Find where the given text appears and provide that cell's center as (x, y) coordinate. 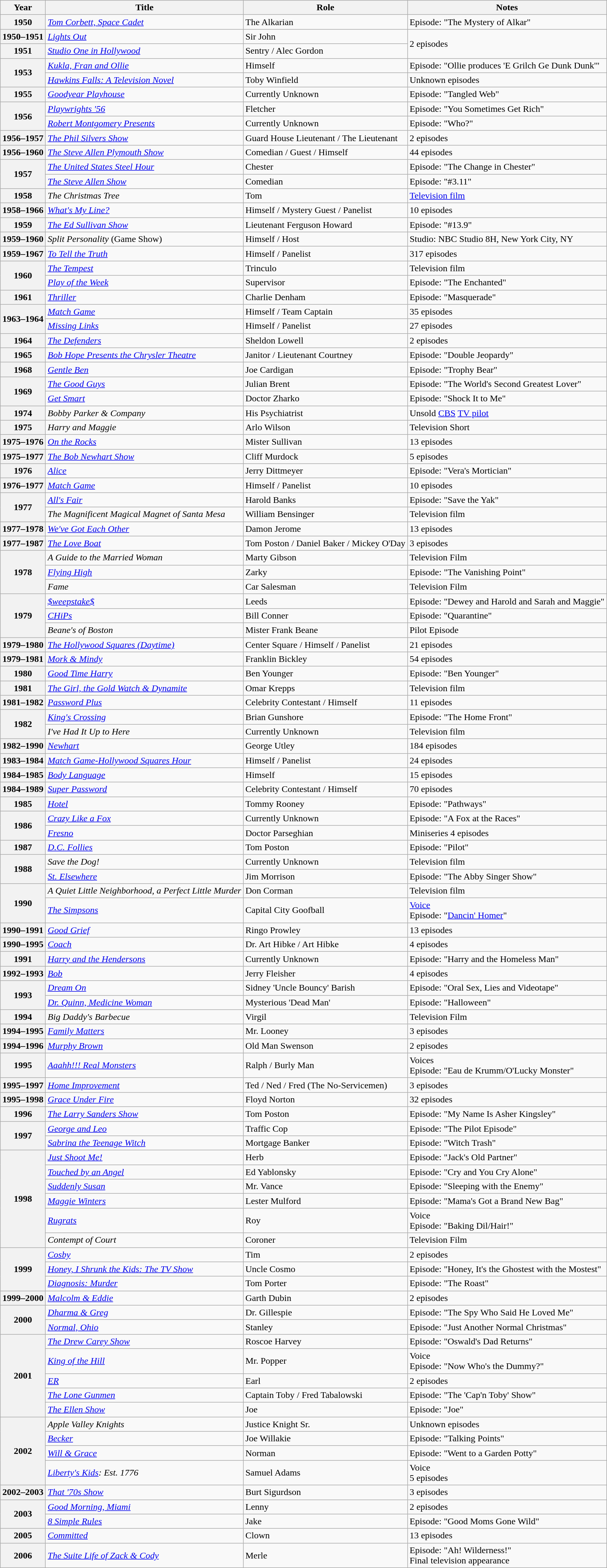
The Ed Sullivan Show (145, 225)
2003 (23, 1514)
Get Smart (145, 398)
1992–1993 (23, 973)
Password Plus (145, 703)
Garth Dubin (326, 1298)
Herb (326, 1158)
Episode: "The Enchanted" (507, 283)
Coroner (326, 1240)
Samuel Adams (326, 1473)
Split Personality (Game Show) (145, 239)
Sir John (326, 37)
Mr. Vance (326, 1186)
Episode: "Who?" (507, 123)
Harry and the Hendersons (145, 959)
Episode: "Oral Sex, Lies and Videotape" (507, 988)
Title (145, 8)
Episode: "The 'Cap'n Toby' Show" (507, 1395)
1977–1978 (23, 529)
Episode: "Quarantine" (507, 615)
Unsold CBS TV pilot (507, 413)
1988 (23, 869)
The Phil Silvers Show (145, 138)
11 episodes (507, 703)
1990 (23, 903)
Justice Knight Sr. (326, 1424)
Playwrights '56 (145, 109)
1990–1991 (23, 930)
Guard House Lieutenant / The Lieutenant (326, 138)
Hawkins Falls: A Television Novel (145, 80)
1994 (23, 1017)
1977 (23, 507)
The Good Guys (145, 384)
Joe (326, 1410)
Jerry Fleisher (326, 973)
Fame (145, 587)
Sheldon Lowell (326, 340)
1997 (23, 1136)
Episode: "Ah! Wilderness!"Final television appearance (507, 1555)
Missing Links (145, 326)
1995–1997 (23, 1085)
The Love Boat (145, 543)
1969 (23, 391)
Jerry Dittmeyer (326, 471)
Good Grief (145, 930)
Floyd Norton (326, 1099)
Sabrina the Teenage Witch (145, 1143)
Match Game-Hollywood Squares Hour (145, 760)
1995–1998 (23, 1099)
Maggie Winters (145, 1201)
That '70s Show (145, 1492)
Episode: "Honey, It's the Ghostest with the Mostest" (507, 1269)
Cosby (145, 1255)
Stanley (326, 1327)
Car Salesman (326, 587)
Chester (326, 167)
24 episodes (507, 760)
$weepstake$ (145, 601)
Dharma & Greg (145, 1312)
1955 (23, 94)
Bill Conner (326, 615)
Omar Krepps (326, 688)
Leeds (326, 601)
Episode: "You Sometimes Get Rich" (507, 109)
Toby Winfield (326, 80)
1998 (23, 1199)
1990–1995 (23, 945)
Liberty's Kids: Est. 1776 (145, 1473)
Big Daddy's Barbecue (145, 1017)
Episode: "Ollie produces 'E Grilch Ge Dunk Dunk'" (507, 65)
Tom Corbett, Space Cadet (145, 22)
Don Corman (326, 891)
Norman (326, 1453)
Episode: "Double Jeopardy" (507, 355)
1984–1985 (23, 775)
Lenny (326, 1507)
Mister Frank Beane (326, 630)
Save the Dog! (145, 862)
Episode: "A Fox at the Races" (507, 818)
Himself / Mystery Guest / Panelist (326, 210)
Merle (326, 1555)
The Ellen Show (145, 1410)
Center Square / Himself / Panelist (326, 645)
Murphy Brown (145, 1046)
Episode: "#3.11" (507, 181)
1960 (23, 275)
The Magnificent Magical Magnet of Santa Mesa (145, 514)
2006 (23, 1555)
Comedian (326, 181)
Suddenly Susan (145, 1186)
Episode: "Cry and You Cry Alone" (507, 1172)
Trinculo (326, 268)
We've Got Each Other (145, 529)
Old Man Swenson (326, 1046)
King of the Hill (145, 1361)
1976–1977 (23, 485)
Good Morning, Miami (145, 1507)
Mr. Popper (326, 1361)
Television Short (507, 428)
Episode: "Sleeping with the Enemy" (507, 1186)
Ralph / Burly Man (326, 1065)
1956–1957 (23, 138)
Episode: "Pathways" (507, 804)
Earl (326, 1380)
Voice5 episodes (507, 1473)
Studio One in Hollywood (145, 51)
Family Matters (145, 1031)
Clown (326, 1536)
1982–1990 (23, 746)
Grace Under Fire (145, 1099)
1982 (23, 724)
The Alkarian (326, 22)
Rugrats (145, 1220)
1996 (23, 1114)
Super Password (145, 789)
Charlie Denham (326, 297)
2001 (23, 1376)
Becker (145, 1439)
Lester Mulford (326, 1201)
Bobby Parker & Company (145, 413)
54 episodes (507, 659)
1959–1960 (23, 239)
The Bob Newhart Show (145, 456)
184 episodes (507, 746)
35 episodes (507, 312)
Fresno (145, 833)
1959 (23, 225)
Jake (326, 1521)
Studio: NBC Studio 8H, New York City, NY (507, 239)
Episode: "Mama's Got a Brand New Bag" (507, 1201)
The United States Steel Hour (145, 167)
Role (326, 8)
Ben Younger (326, 674)
1975–1977 (23, 456)
Episode: "Vera's Mortician" (507, 471)
Mysterious 'Dead Man' (326, 1002)
Harold Banks (326, 500)
Episode: "The World's Second Greatest Lover" (507, 384)
Mr. Looney (326, 1031)
Episode: "Talking Points" (507, 1439)
1959–1967 (23, 254)
Burt Sigurdson (326, 1492)
Tim (326, 1255)
1950–1951 (23, 37)
Janitor / Lieutenant Courtney (326, 355)
Sentry / Alec Gordon (326, 51)
The Larry Sanders Show (145, 1114)
Mister Sullivan (326, 442)
The Hollywood Squares (Daytime) (145, 645)
Pilot Episode (507, 630)
1974 (23, 413)
VoiceEpisode: "Baking Dil/Hair!" (507, 1220)
1979 (23, 615)
Miniseries 4 episodes (507, 833)
Just Shoot Me! (145, 1158)
Damon Jerome (326, 529)
1979–1980 (23, 645)
Episode: "Pilot" (507, 847)
Notes (507, 8)
1951 (23, 51)
The Suite Life of Zack & Cody (145, 1555)
King's Crossing (145, 717)
Dr. Gillespie (326, 1312)
Ted / Ned / Fred (The No-Servicemen) (326, 1085)
Episode: "Trophy Bear" (507, 369)
Episode: "Jack's Old Partner" (507, 1158)
Supervisor (326, 283)
1956–1960 (23, 152)
2005 (23, 1536)
Brian Gunshore (326, 717)
Roscoe Harvey (326, 1341)
Virgil (326, 1017)
Lights Out (145, 37)
The Lone Gunmen (145, 1395)
Touched by an Angel (145, 1172)
Sidney 'Uncle Bouncy' Barish (326, 988)
Mortgage Banker (326, 1143)
Roy (326, 1220)
Good Time Harry (145, 674)
Marty Gibson (326, 558)
Harry and Maggie (145, 428)
1981 (23, 688)
Franklin Bickley (326, 659)
1968 (23, 369)
Dr. Quinn, Medicine Woman (145, 1002)
Lieutenant Ferguson Howard (326, 225)
To Tell the Truth (145, 254)
Year (23, 8)
Joe Cardigan (326, 369)
1958 (23, 196)
A Guide to the Married Woman (145, 558)
St. Elsewhere (145, 876)
Episode: "Halloween" (507, 1002)
Hotel (145, 804)
The Christmas Tree (145, 196)
The Steve Allen Show (145, 181)
2002 (23, 1451)
Gentle Ben (145, 369)
VoiceEpisode: "Dancin' Homer" (507, 911)
1975 (23, 428)
Episode: "Tangled Web" (507, 94)
Tommy Rooney (326, 804)
George and Leo (145, 1129)
1961 (23, 297)
Fletcher (326, 109)
Ed Yablonsky (326, 1172)
Comedian / Guest / Himself (326, 152)
Episode: "The Spy Who Said He Loved Me" (507, 1312)
Mork & Mindy (145, 659)
Cliff Murdock (326, 456)
Episode: "The Roast" (507, 1283)
A Quiet Little Neighborhood, a Perfect Little Murder (145, 891)
The Girl, the Gold Watch & Dynamite (145, 688)
1953 (23, 73)
Aaahh!!! Real Monsters (145, 1065)
1963–1964 (23, 319)
1985 (23, 804)
Episode: "Ben Younger" (507, 674)
8 Simple Rules (145, 1521)
The Steve Allen Plymouth Show (145, 152)
Committed (145, 1536)
Tom (326, 196)
1964 (23, 340)
1958–1966 (23, 210)
Episode: "Masquerade" (507, 297)
317 episodes (507, 254)
Episode: "#13.9" (507, 225)
1986 (23, 825)
44 episodes (507, 152)
Episode: "Went to a Garden Potty" (507, 1453)
Tom Poston / Daniel Baker / Mickey O'Day (326, 543)
VoiceEpisode: "Now Who's the Dummy?" (507, 1361)
Body Language (145, 775)
21 episodes (507, 645)
1993 (23, 995)
Episode: "Dewey and Harold and Sarah and Maggie" (507, 601)
Episode: "Just Another Normal Christmas" (507, 1327)
Episode: "The Abby Singer Show" (507, 876)
Himself / Host (326, 239)
Zarky (326, 572)
On the Rocks (145, 442)
15 episodes (507, 775)
Newhart (145, 746)
1978 (23, 572)
2000 (23, 1320)
Captain Toby / Fred Tabalowski (326, 1395)
Doctor Parseghian (326, 833)
1979–1981 (23, 659)
Julian Brent (326, 384)
The Tempest (145, 268)
Bob Hope Presents the Chrysler Theatre (145, 355)
1995 (23, 1065)
Dream On (145, 988)
Episode: "The Change in Chester" (507, 167)
Dr. Art Hibke / Art Hibke (326, 945)
1999–2000 (23, 1298)
Episode: "Witch Trash" (507, 1143)
Jim Morrison (326, 876)
All's Fair (145, 500)
Robert Montgomery Presents (145, 123)
1981–1982 (23, 703)
1999 (23, 1269)
Will & Grace (145, 1453)
Home Improvement (145, 1085)
Episode: "Good Moms Gone Wild" (507, 1521)
Diagnosis: Murder (145, 1283)
Episode: "The Vanishing Point" (507, 572)
1980 (23, 674)
Play of the Week (145, 283)
Thriller (145, 297)
1957 (23, 174)
Episode: "Shock It to Me" (507, 398)
Episode: "The Mystery of Alkar" (507, 22)
1991 (23, 959)
1975–1976 (23, 442)
Normal, Ohio (145, 1327)
I've Had It Up to Here (145, 732)
The Drew Carey Show (145, 1341)
32 episodes (507, 1099)
Episode: "Joe" (507, 1410)
D.C. Follies (145, 847)
Uncle Cosmo (326, 1269)
Episode: "The Pilot Episode" (507, 1129)
Doctor Zharko (326, 398)
Goodyear Playhouse (145, 94)
The Defenders (145, 340)
Tom Porter (326, 1283)
Apple Valley Knights (145, 1424)
Bob (145, 973)
Arlo Wilson (326, 428)
70 episodes (507, 789)
1987 (23, 847)
Coach (145, 945)
27 episodes (507, 326)
Capital City Goofball (326, 911)
5 episodes (507, 456)
Honey, I Shrunk the Kids: The TV Show (145, 1269)
1965 (23, 355)
Joe Willakie (326, 1439)
1994–1996 (23, 1046)
Episode: "The Home Front" (507, 717)
Malcolm & Eddie (145, 1298)
Flying High (145, 572)
1956 (23, 116)
1950 (23, 22)
George Utley (326, 746)
ER (145, 1380)
1976 (23, 471)
Episode: "My Name Is Asher Kingsley" (507, 1114)
1984–1989 (23, 789)
1994–1995 (23, 1031)
Himself / Team Captain (326, 312)
Kukla, Fran and Ollie (145, 65)
Episode: "Oswald's Dad Returns" (507, 1341)
Alice (145, 471)
The Simpsons (145, 911)
1983–1984 (23, 760)
VoicesEpisode: "Eau de Krumm/O'Lucky Monster" (507, 1065)
Crazy Like a Fox (145, 818)
What's My Line? (145, 210)
CHiPs (145, 615)
William Bensinger (326, 514)
2002–2003 (23, 1492)
Episode: "Save the Yak" (507, 500)
1977–1987 (23, 543)
Traffic Cop (326, 1129)
Beane's of Boston (145, 630)
Contempt of Court (145, 1240)
His Psychiatrist (326, 413)
Episode: "Harry and the Homeless Man" (507, 959)
Ringo Prowley (326, 930)
